Return (x, y) of the center of cell containing provided text 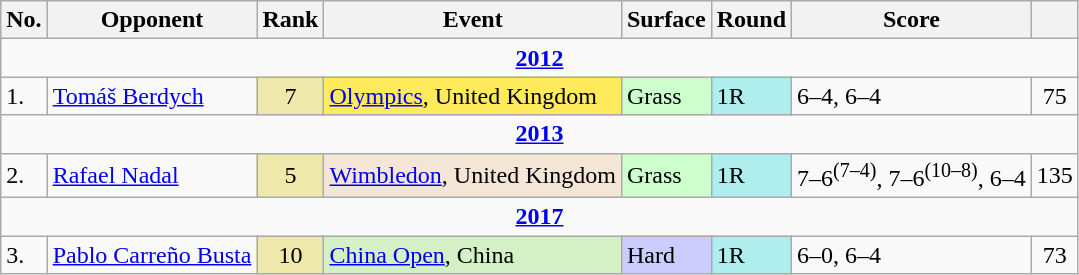
Rank (290, 20)
2017 (540, 217)
3. (24, 255)
2. (24, 176)
135 (1054, 176)
Rafael Nadal (152, 176)
73 (1054, 255)
Pablo Carreño Busta (152, 255)
10 (290, 255)
Surface (666, 20)
Olympics, United Kingdom (472, 96)
Opponent (152, 20)
1. (24, 96)
6–0, 6–4 (912, 255)
China Open, China (472, 255)
75 (1054, 96)
Tomáš Berdych (152, 96)
Hard (666, 255)
Score (912, 20)
No. (24, 20)
2013 (540, 134)
7 (290, 96)
5 (290, 176)
7–6(7–4), 7–6(10–8), 6–4 (912, 176)
6–4, 6–4 (912, 96)
Round (751, 20)
Wimbledon, United Kingdom (472, 176)
2012 (540, 58)
Event (472, 20)
